Find where the given text appears and provide that cell's center as (X, Y) coordinate. 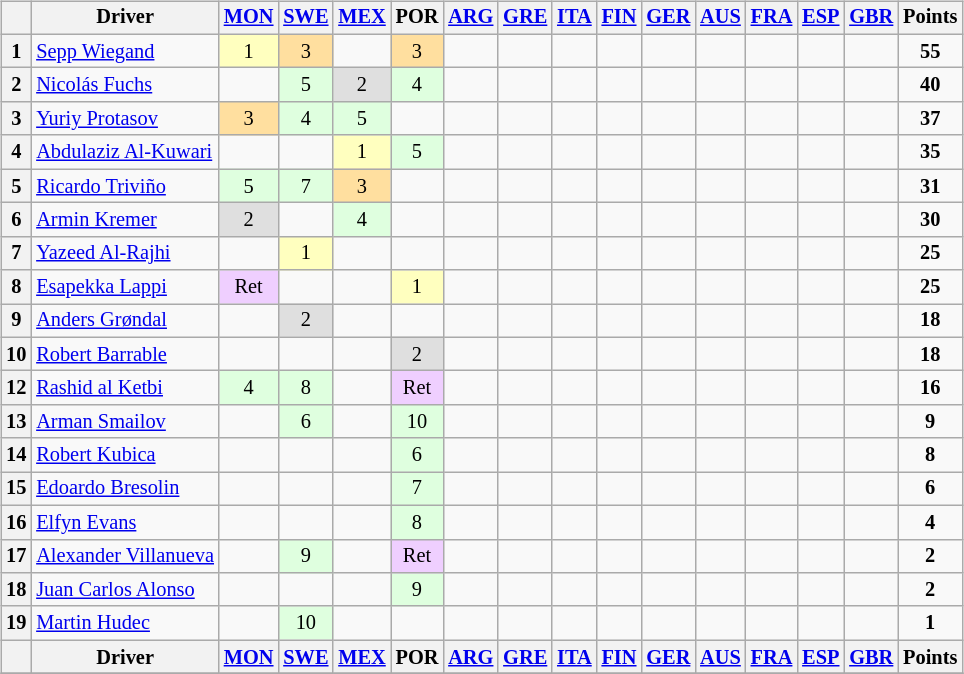
Yuriy Protasov (125, 119)
Yazeed Al-Rajhi (125, 253)
35 (930, 152)
Edoardo Bresolin (125, 489)
30 (930, 220)
17 (16, 556)
Armin Kremer (125, 220)
Arman Smailov (125, 422)
55 (930, 51)
Juan Carlos Alonso (125, 590)
14 (16, 455)
Elfyn Evans (125, 522)
Anders Grøndal (125, 321)
19 (16, 623)
15 (16, 489)
Esapekka Lappi (125, 287)
12 (16, 388)
Robert Barrable (125, 354)
Abdulaziz Al-Kuwari (125, 152)
Rashid al Ketbi (125, 388)
Robert Kubica (125, 455)
31 (930, 186)
Martin Hudec (125, 623)
Ricardo Triviño (125, 186)
40 (930, 85)
Alexander Villanueva (125, 556)
37 (930, 119)
Nicolás Fuchs (125, 85)
Sepp Wiegand (125, 51)
13 (16, 422)
